Search for the cell housing the specified text and yield its [x, y] center coordinate. 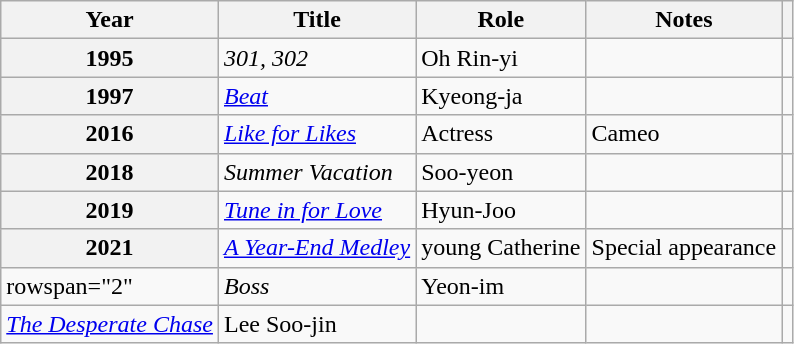
2021 [110, 248]
Beat [316, 96]
Year [110, 20]
Boss [316, 286]
Kyeong-ja [501, 96]
Actress [501, 134]
Tune in for Love [316, 210]
Soo-yeon [501, 172]
Oh Rin-yi [501, 58]
1997 [110, 96]
Lee Soo-jin [316, 324]
rowspan="2" [110, 286]
Summer Vacation [316, 172]
Yeon-im [501, 286]
Hyun-Joo [501, 210]
Special appearance [684, 248]
The Desperate Chase [110, 324]
301, 302 [316, 58]
2019 [110, 210]
1995 [110, 58]
Like for Likes [316, 134]
2016 [110, 134]
Cameo [684, 134]
young Catherine [501, 248]
Title [316, 20]
Notes [684, 20]
2018 [110, 172]
A Year-End Medley [316, 248]
Role [501, 20]
